Pinpoint the cell where the given text exists, returning its [X, Y] midpoint coordinate. 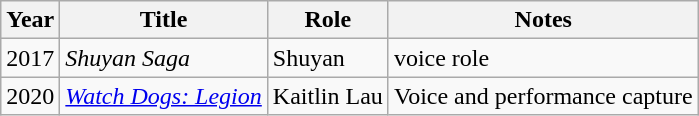
Role [328, 20]
Kaitlin Lau [328, 96]
Title [164, 20]
Voice and performance capture [543, 96]
Shuyan Saga [164, 58]
Notes [543, 20]
Year [30, 20]
2020 [30, 96]
2017 [30, 58]
Watch Dogs: Legion [164, 96]
voice role [543, 58]
Shuyan [328, 58]
